Output the [X, Y] coordinate of the center of the cell containing the given text.  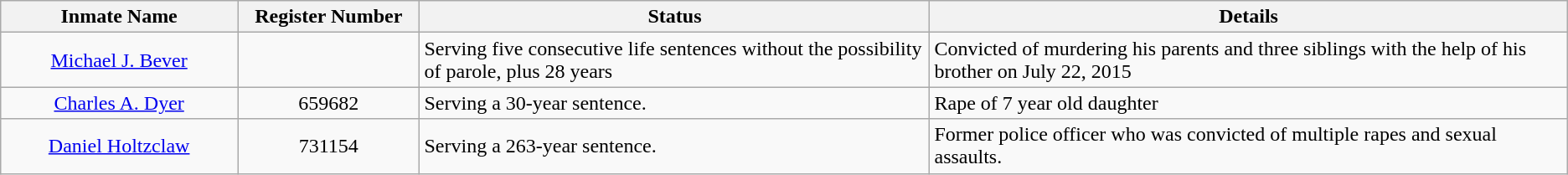
Register Number [328, 17]
Former police officer who was convicted of multiple rapes and sexual assaults. [1248, 146]
Serving five consecutive life sentences without the possibility of parole, plus 28 years [675, 60]
Serving a 263-year sentence. [675, 146]
Charles A. Dyer [119, 103]
Serving a 30-year sentence. [675, 103]
731154 [328, 146]
Inmate Name [119, 17]
Status [675, 17]
Rape of 7 year old daughter [1248, 103]
Convicted of murdering his parents and three siblings with the help of his brother on July 22, 2015 [1248, 60]
Details [1248, 17]
659682 [328, 103]
Daniel Holtzclaw [119, 146]
Michael J. Bever [119, 60]
